Return (x, y) of the center of cell containing provided text 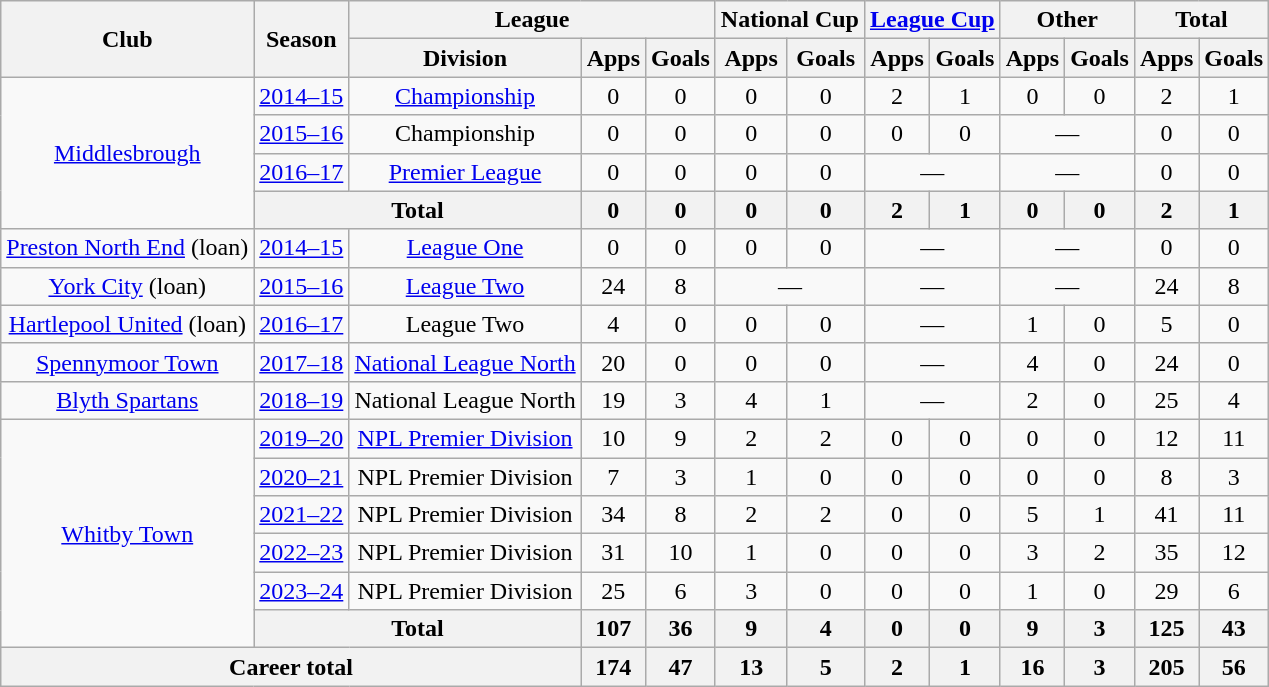
2018–19 (302, 400)
19 (613, 400)
Spennymoor Town (128, 362)
34 (613, 515)
2019–20 (302, 438)
31 (613, 553)
Club (128, 39)
13 (751, 667)
Premier League (465, 172)
36 (681, 629)
20 (613, 362)
43 (1234, 629)
2021–22 (302, 515)
35 (1166, 553)
2022–23 (302, 553)
29 (1166, 591)
League One (465, 248)
174 (613, 667)
2020–21 (302, 477)
Career total (291, 667)
125 (1166, 629)
2023–24 (302, 591)
League Cup (932, 20)
41 (1166, 515)
205 (1166, 667)
16 (1032, 667)
National Cup (790, 20)
York City (loan) (128, 286)
Season (302, 39)
7 (613, 477)
Other (1067, 20)
47 (681, 667)
2017–18 (302, 362)
Blyth Spartans (128, 400)
Whitby Town (128, 533)
Middlesbrough (128, 153)
107 (613, 629)
Division (465, 58)
League (532, 20)
Hartlepool United (loan) (128, 324)
56 (1234, 667)
Preston North End (loan) (128, 248)
